Extract the (X, Y) coordinate from the center of the cell holding the provided text.  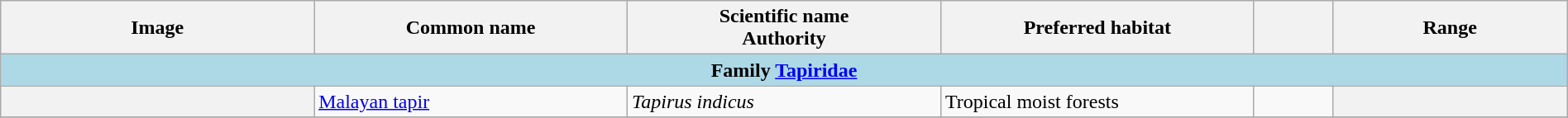
Common name (471, 28)
Tapirus indicus (784, 101)
Family Tapiridae (784, 70)
Image (157, 28)
Range (1450, 28)
Preferred habitat (1097, 28)
Scientific nameAuthority (784, 28)
Tropical moist forests (1097, 101)
Malayan tapir (471, 101)
